Identify which cell holds the provided text, then report its (X, Y) central coordinate. 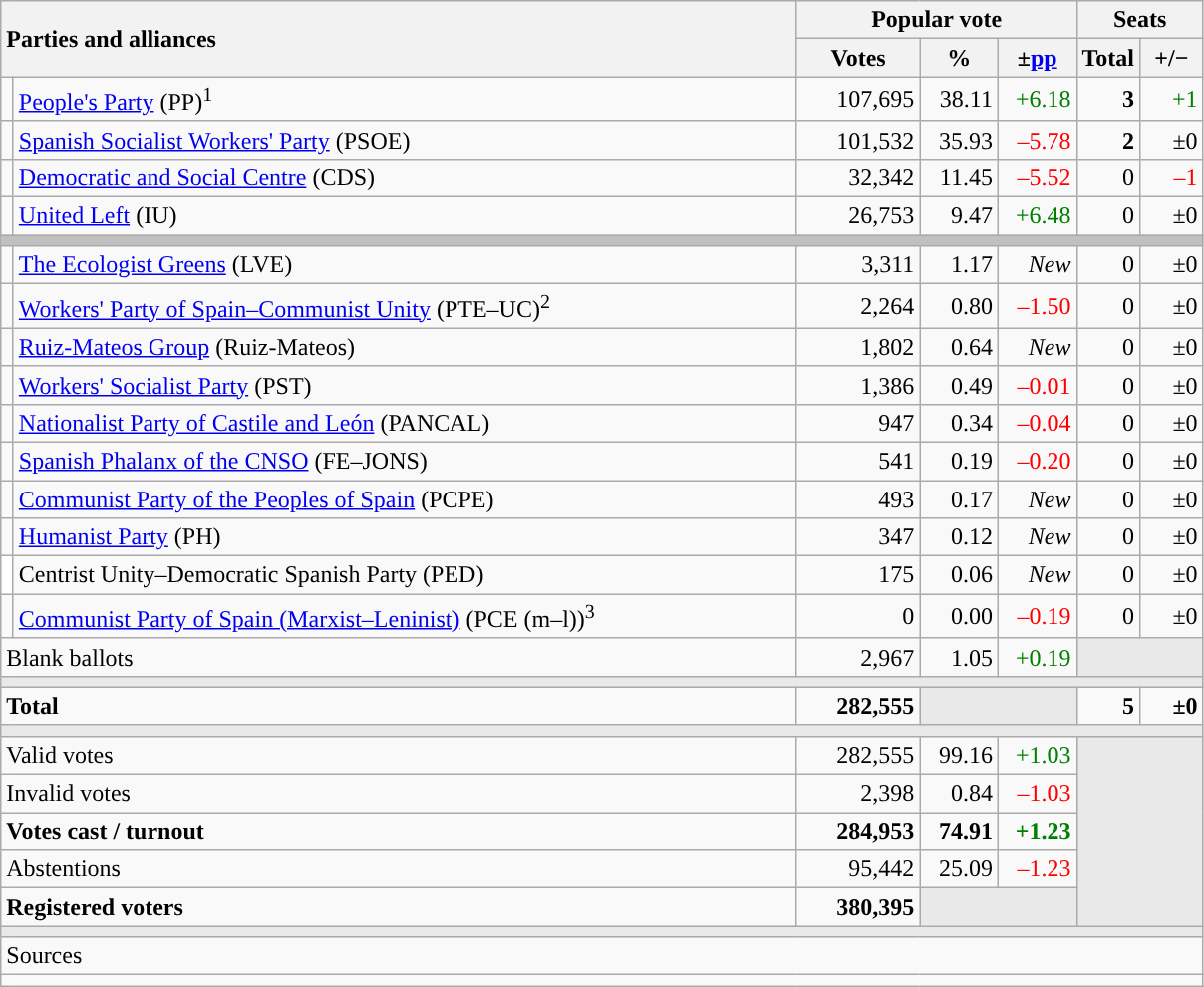
99.16 (959, 756)
284,953 (858, 831)
United Left (IU) (405, 216)
+1.23 (1037, 831)
Valid votes (399, 756)
0.00 (959, 616)
3 (1108, 100)
+6.48 (1037, 216)
74.91 (959, 831)
0.34 (959, 423)
Parties and alliances (399, 39)
1,802 (858, 347)
25.09 (959, 869)
0.84 (959, 794)
+1.03 (1037, 756)
3,311 (858, 265)
Registered voters (399, 907)
1.05 (959, 657)
–1.50 (1037, 307)
1,386 (858, 385)
0.17 (959, 499)
People's Party (PP)1 (405, 100)
–0.20 (1037, 461)
9.47 (959, 216)
Popular vote (937, 20)
Votes (858, 58)
Abstentions (399, 869)
32,342 (858, 177)
0.64 (959, 347)
Sources (602, 956)
5 (1108, 706)
2 (1108, 140)
Centrist Unity–Democratic Spanish Party (PED) (405, 575)
2,398 (858, 794)
2,967 (858, 657)
+0.19 (1037, 657)
107,695 (858, 100)
–1.03 (1037, 794)
0.80 (959, 307)
Ruiz-Mateos Group (Ruiz-Mateos) (405, 347)
±pp (1037, 58)
–0.19 (1037, 616)
0.49 (959, 385)
26,753 (858, 216)
+/− (1172, 58)
1.17 (959, 265)
493 (858, 499)
347 (858, 537)
Workers' Socialist Party (PST) (405, 385)
Nationalist Party of Castile and León (PANCAL) (405, 423)
Humanist Party (PH) (405, 537)
38.11 (959, 100)
0.12 (959, 537)
The Ecologist Greens (LVE) (405, 265)
Workers' Party of Spain–Communist Unity (PTE–UC)2 (405, 307)
2,264 (858, 307)
Democratic and Social Centre (CDS) (405, 177)
11.45 (959, 177)
101,532 (858, 140)
175 (858, 575)
Invalid votes (399, 794)
–5.52 (1037, 177)
95,442 (858, 869)
Spanish Socialist Workers' Party (PSOE) (405, 140)
–0.04 (1037, 423)
0.19 (959, 461)
Spanish Phalanx of the CNSO (FE–JONS) (405, 461)
+1 (1172, 100)
–0.01 (1037, 385)
–1 (1172, 177)
0.06 (959, 575)
–1.23 (1037, 869)
Communist Party of the Peoples of Spain (PCPE) (405, 499)
–5.78 (1037, 140)
947 (858, 423)
Communist Party of Spain (Marxist–Leninist) (PCE (m–l))3 (405, 616)
Seats (1140, 20)
541 (858, 461)
Blank ballots (399, 657)
Votes cast / turnout (399, 831)
380,395 (858, 907)
% (959, 58)
35.93 (959, 140)
+6.18 (1037, 100)
